Detect which cell encompasses the target text, then output its (X, Y) center coordinate. 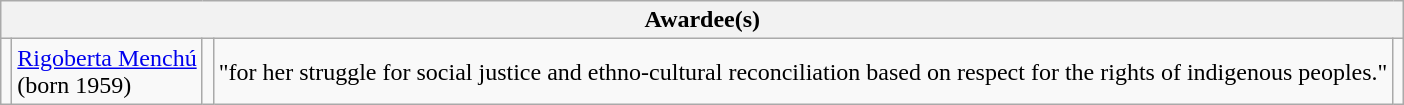
"for her struggle for social justice and ethno-cultural reconciliation based on respect for the rights of indigenous peoples." (803, 72)
Rigoberta Menchú(born 1959) (107, 72)
Awardee(s) (702, 20)
